From the cell containing the given text, extract its center point as (x, y) coordinate. 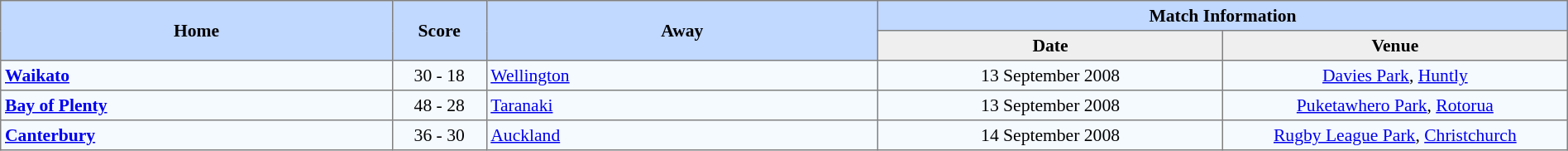
Score (439, 31)
Home (197, 31)
Rugby League Park, Christchurch (1394, 135)
14 September 2008 (1050, 135)
Venue (1394, 46)
Taranaki (682, 105)
Puketawhero Park, Rotorua (1394, 105)
30 - 18 (439, 75)
Bay of Plenty (197, 105)
Date (1050, 46)
48 - 28 (439, 105)
Canterbury (197, 135)
Wellington (682, 75)
Davies Park, Huntly (1394, 75)
Auckland (682, 135)
36 - 30 (439, 135)
Away (682, 31)
Match Information (1223, 16)
Waikato (197, 75)
